Capture the cell that displays the provided text and extract its (x, y) central coordinate. 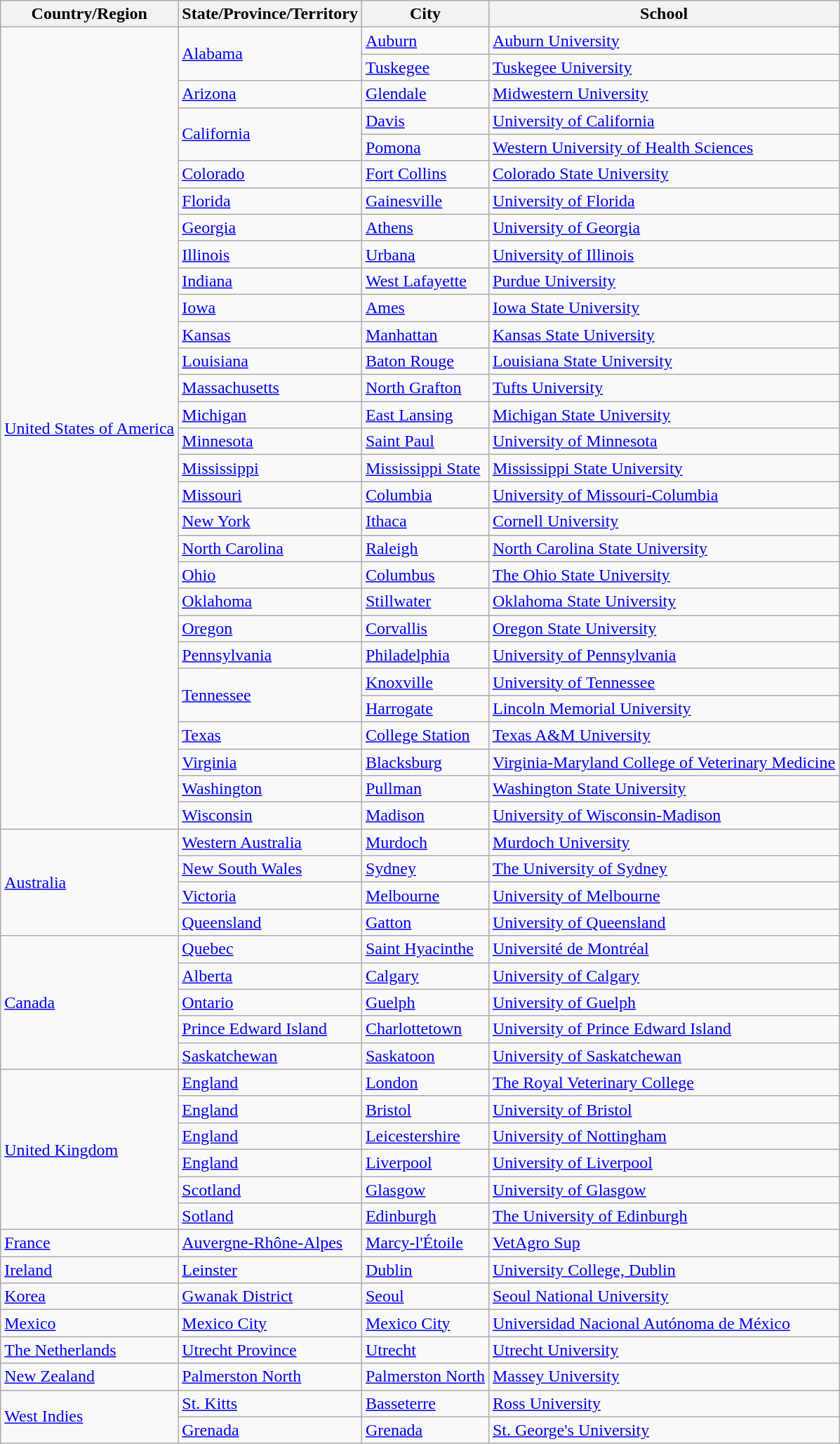
Murdoch University (664, 842)
Murdoch (425, 842)
Ireland (90, 1270)
Glendale (425, 94)
Ithaca (425, 522)
Pomona (425, 147)
Iowa (270, 307)
Melbourne (425, 896)
Country/Region (90, 14)
Pullman (425, 789)
North Grafton (425, 388)
Washington State University (664, 789)
Mississippi (270, 468)
Gainesville (425, 201)
Lincoln Memorial University (664, 708)
Tuskegee University (664, 67)
Massey University (664, 1377)
Pennsylvania (270, 655)
Tuskegee (425, 67)
Mexico (90, 1323)
Leicestershire (425, 1136)
St. George's University (664, 1430)
Stillwater (425, 602)
Bristol (425, 1109)
Western Australia (270, 842)
Queensland (270, 922)
Madison (425, 816)
Ontario (270, 1002)
Illinois (270, 254)
Michigan (270, 415)
State/Province/Territory (270, 14)
Ross University (664, 1403)
Fort Collins (425, 174)
Athens (425, 227)
West Lafayette (425, 281)
University of Missouri-Columbia (664, 495)
Colorado State University (664, 174)
Corvallis (425, 628)
University of Liverpool (664, 1163)
University of California (664, 121)
United States of America (90, 428)
Florida (270, 201)
Louisiana (270, 362)
New Zealand (90, 1377)
Alabama (270, 54)
North Carolina State University (664, 548)
University of Guelph (664, 1002)
University of Pennsylvania (664, 655)
Quebec (270, 949)
Auvergne-Rhône-Alpes (270, 1243)
University of Glasgow (664, 1190)
Kansas State University (664, 335)
North Carolina (270, 548)
Tennessee (270, 695)
Seoul National University (664, 1297)
Ames (425, 307)
Auburn (425, 41)
University of Florida (664, 201)
Arizona (270, 94)
University of Queensland (664, 922)
Saint Paul (425, 442)
Leinster (270, 1270)
Guelph (425, 1002)
Liverpool (425, 1163)
Midwestern University (664, 94)
Seoul (425, 1297)
The Ohio State University (664, 575)
The University of Sydney (664, 869)
Georgia (270, 227)
Auburn University (664, 41)
Cornell University (664, 522)
University of Nottingham (664, 1136)
Calgary (425, 976)
University of Georgia (664, 227)
Scotland (270, 1190)
Virginia (270, 762)
Manhattan (425, 335)
Utrecht University (664, 1350)
California (270, 134)
Gatton (425, 922)
New York (270, 522)
City (425, 14)
Kansas (270, 335)
Indiana (270, 281)
Blacksburg (425, 762)
Utrecht Province (270, 1350)
Wisconsin (270, 816)
Missouri (270, 495)
Davis (425, 121)
Alberta (270, 976)
Texas A&M University (664, 735)
Saskatchewan (270, 1056)
West Indies (90, 1417)
East Lansing (425, 415)
Saskatoon (425, 1056)
Raleigh (425, 548)
Michigan State University (664, 415)
Canada (90, 1002)
Oklahoma State University (664, 602)
St. Kitts (270, 1403)
Ohio (270, 575)
New South Wales (270, 869)
Texas (270, 735)
Charlottetown (425, 1029)
Urbana (425, 254)
University of Prince Edward Island (664, 1029)
London (425, 1082)
University of Melbourne (664, 896)
Dublin (425, 1270)
Gwanak District (270, 1297)
Louisiana State University (664, 362)
University of Minnesota (664, 442)
Minnesota (270, 442)
Knoxville (425, 682)
The Netherlands (90, 1350)
Western University of Health Sciences (664, 147)
Washington (270, 789)
Australia (90, 882)
Victoria (270, 896)
Mississippi State (425, 468)
Korea (90, 1297)
Colorado (270, 174)
The Royal Veterinary College (664, 1082)
School (664, 14)
Université de Montréal (664, 949)
University of Illinois (664, 254)
The University of Edinburgh (664, 1217)
Glasgow (425, 1190)
Columbia (425, 495)
VetAgro Sup (664, 1243)
University of Calgary (664, 976)
Sydney (425, 869)
Massachusetts (270, 388)
Columbus (425, 575)
Universidad Nacional Autónoma de México (664, 1323)
Edinburgh (425, 1217)
Oregon (270, 628)
Virginia-Maryland College of Veterinary Medicine (664, 762)
University of Tennessee (664, 682)
Basseterre (425, 1403)
Utrecht (425, 1350)
Mississippi State University (664, 468)
Baton Rouge (425, 362)
Harrogate (425, 708)
Oregon State University (664, 628)
College Station (425, 735)
Oklahoma (270, 602)
University of Bristol (664, 1109)
University College, Dublin (664, 1270)
Tufts University (664, 388)
University of Wisconsin-Madison (664, 816)
Saint Hyacinthe (425, 949)
Purdue University (664, 281)
Sotland (270, 1217)
United Kingdom (90, 1149)
University of Saskatchewan (664, 1056)
Iowa State University (664, 307)
Prince Edward Island (270, 1029)
Marcy-l'Étoile (425, 1243)
Philadelphia (425, 655)
France (90, 1243)
